Determine the [X, Y] coordinate at the center of the cell enclosing the given text.  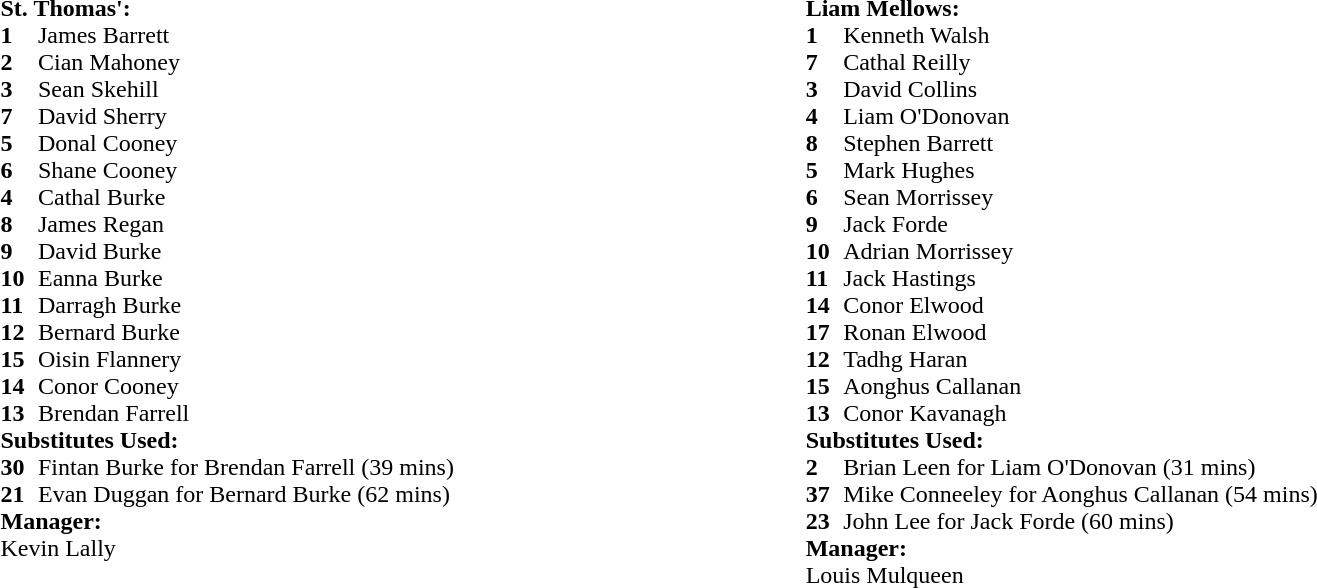
37 [825, 494]
Bernard Burke [246, 332]
Manager: [226, 522]
30 [19, 468]
Darragh Burke [246, 306]
Fintan Burke for Brendan Farrell (39 mins) [246, 468]
Cathal Burke [246, 198]
Substitutes Used: [226, 440]
David Burke [246, 252]
21 [19, 494]
Oisin Flannery [246, 360]
Conor Cooney [246, 386]
23 [825, 522]
David Sherry [246, 116]
Brendan Farrell [246, 414]
Evan Duggan for Bernard Burke (62 mins) [246, 494]
James Barrett [246, 36]
James Regan [246, 224]
Cian Mahoney [246, 62]
Shane Cooney [246, 170]
Eanna Burke [246, 278]
Sean Skehill [246, 90]
Kevin Lally [226, 548]
17 [825, 332]
Donal Cooney [246, 144]
